For the text-containing cell, return its midpoint in (X, Y) coordinate format. 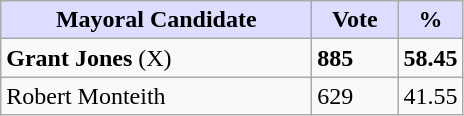
% (430, 20)
Vote (355, 20)
Robert Monteith (156, 96)
Grant Jones (X) (156, 58)
41.55 (430, 96)
629 (355, 96)
Mayoral Candidate (156, 20)
885 (355, 58)
58.45 (430, 58)
